For the text-containing cell, return its midpoint in [X, Y] coordinate format. 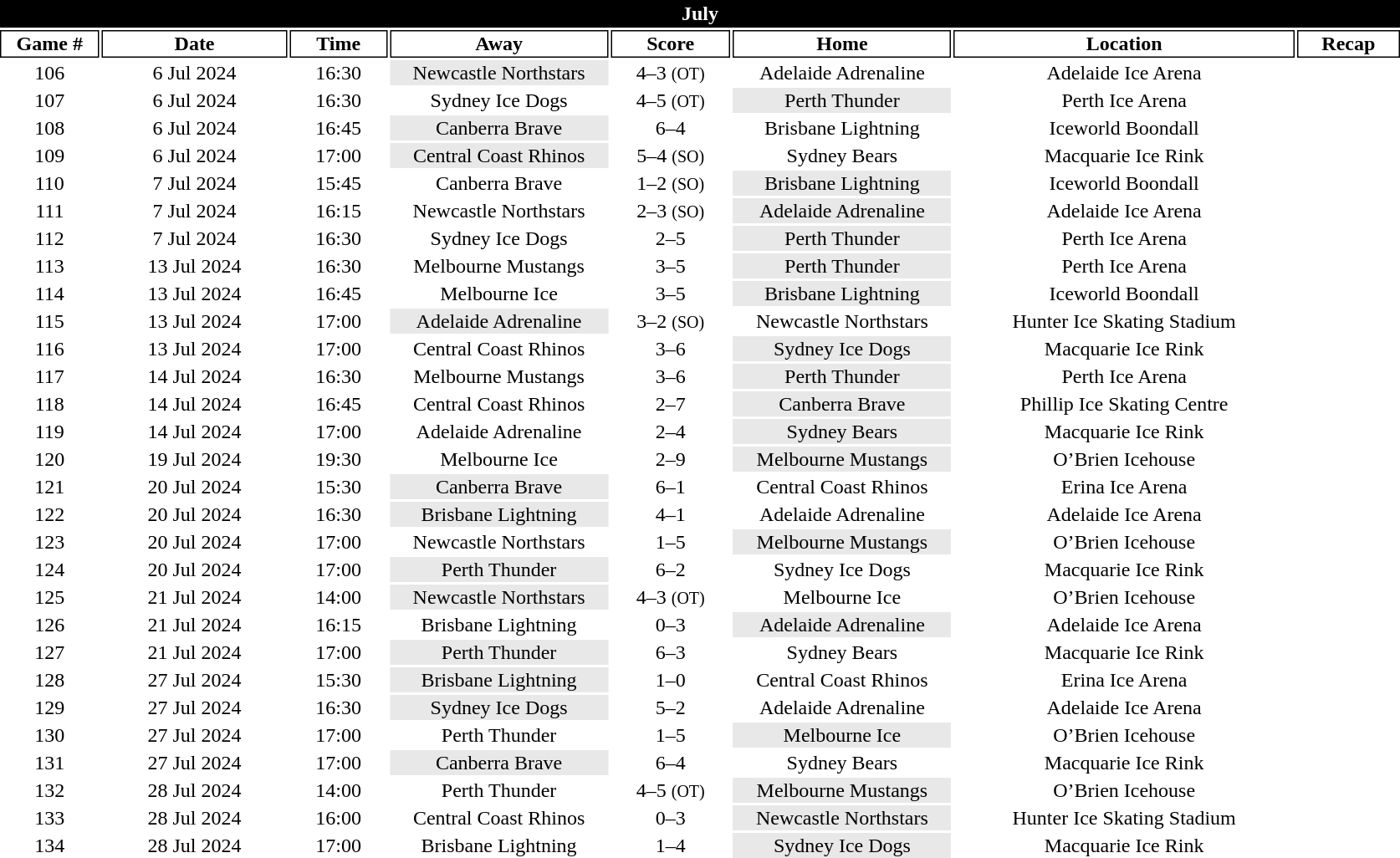
1–4 [671, 845]
118 [50, 404]
132 [50, 790]
124 [50, 569]
106 [50, 73]
July [700, 13]
6–1 [671, 487]
2–3 (SO) [671, 211]
117 [50, 376]
123 [50, 542]
107 [50, 100]
2–9 [671, 459]
120 [50, 459]
Game # [50, 43]
122 [50, 514]
128 [50, 680]
5–2 [671, 707]
2–4 [671, 432]
4–1 [671, 514]
1–2 (SO) [671, 183]
Home [842, 43]
127 [50, 652]
2–7 [671, 404]
15:45 [339, 183]
19 Jul 2024 [195, 459]
Score [671, 43]
16:00 [339, 818]
Location [1124, 43]
116 [50, 349]
111 [50, 211]
113 [50, 266]
115 [50, 321]
Recap [1348, 43]
110 [50, 183]
125 [50, 597]
1–0 [671, 680]
109 [50, 156]
119 [50, 432]
112 [50, 238]
6–3 [671, 652]
3–2 (SO) [671, 321]
129 [50, 707]
Phillip Ice Skating Centre [1124, 404]
121 [50, 487]
19:30 [339, 459]
Away [499, 43]
131 [50, 763]
133 [50, 818]
5–4 (SO) [671, 156]
108 [50, 128]
Time [339, 43]
134 [50, 845]
Date [195, 43]
2–5 [671, 238]
114 [50, 294]
126 [50, 625]
130 [50, 735]
6–2 [671, 569]
